Return the (x, y) coordinate for the center point of the cell that contains the specified text.  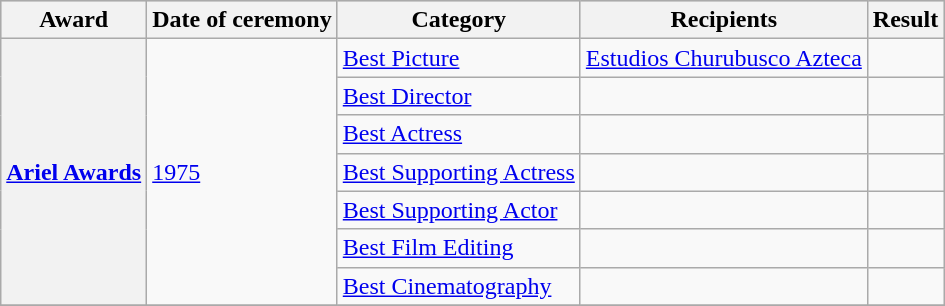
Category (458, 20)
Recipients (724, 20)
Award (74, 20)
Best Supporting Actress (458, 172)
Ariel Awards (74, 172)
Best Supporting Actor (458, 210)
Best Actress (458, 134)
Best Director (458, 96)
Result (905, 20)
Best Film Editing (458, 248)
Estudios Churubusco Azteca (724, 58)
Best Cinematography (458, 286)
Best Picture (458, 58)
1975 (242, 172)
Date of ceremony (242, 20)
